Search for the cell housing the specified text and yield its (x, y) center coordinate. 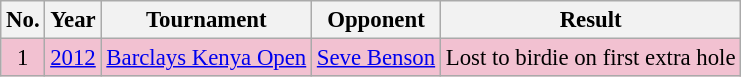
2012 (73, 58)
Seve Benson (376, 58)
Barclays Kenya Open (206, 58)
Opponent (376, 20)
1 (23, 58)
No. (23, 20)
Tournament (206, 20)
Year (73, 20)
Lost to birdie on first extra hole (590, 58)
Result (590, 20)
